Identify which cell holds the provided text, then report its (X, Y) central coordinate. 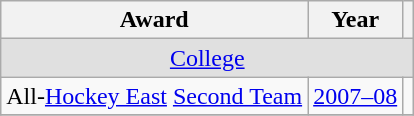
2007–08 (356, 96)
Year (356, 20)
Award (154, 20)
College (208, 58)
All-Hockey East Second Team (154, 96)
